Find where the given text appears and provide that cell's center as [x, y] coordinate. 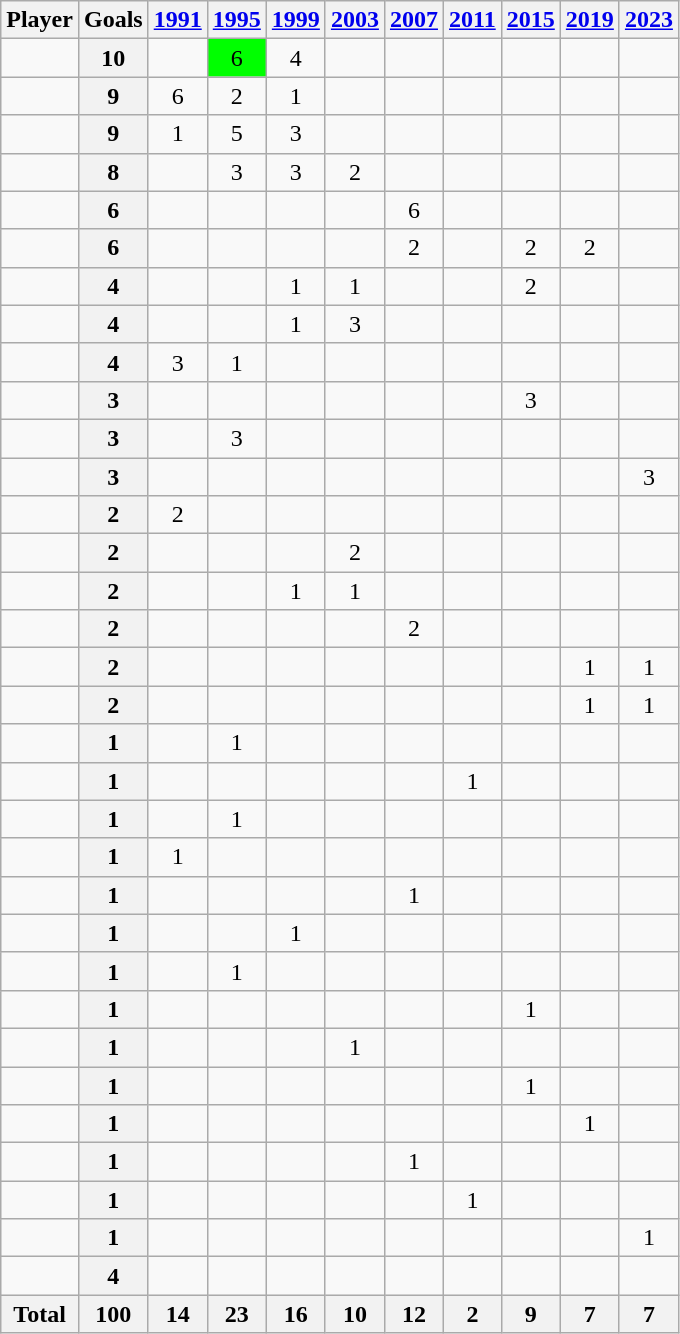
2015 [530, 20]
1995 [236, 20]
8 [113, 172]
23 [236, 1314]
Total [40, 1314]
Player [40, 20]
12 [414, 1314]
Goals [113, 20]
16 [296, 1314]
1991 [178, 20]
5 [236, 134]
2023 [648, 20]
2003 [354, 20]
14 [178, 1314]
1999 [296, 20]
2007 [414, 20]
2019 [590, 20]
100 [113, 1314]
2011 [473, 20]
